Provide the (x, y) coordinate of the cell's center where the given text is located.  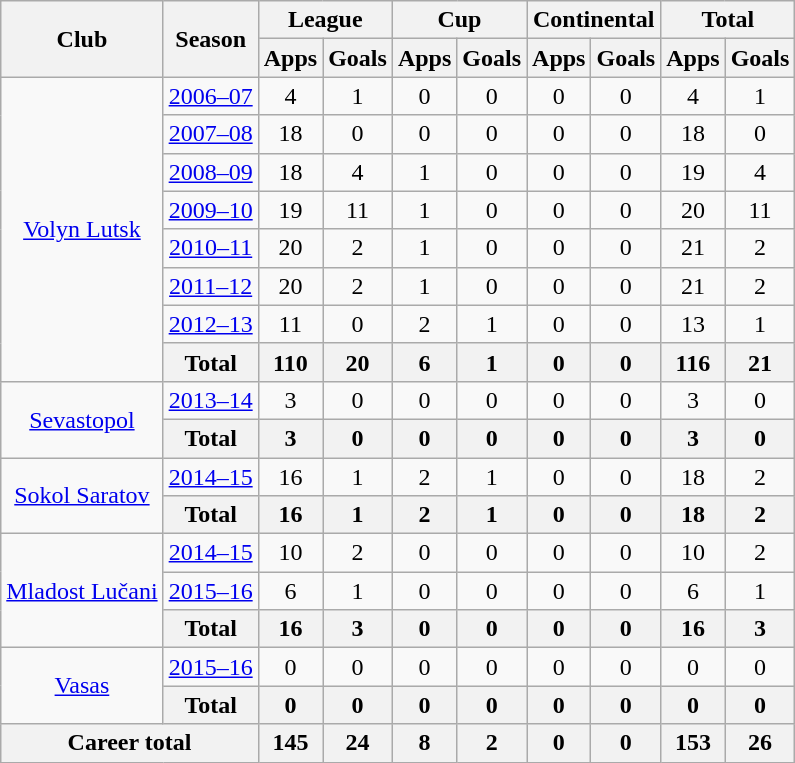
2007–08 (210, 134)
13 (693, 324)
116 (693, 362)
League (325, 20)
2010–11 (210, 248)
Mladost Lučani (82, 591)
153 (693, 743)
110 (290, 362)
2006–07 (210, 96)
2013–14 (210, 400)
Vasas (82, 686)
Career total (130, 743)
24 (358, 743)
Club (82, 39)
Continental (594, 20)
2011–12 (210, 286)
2012–13 (210, 324)
2009–10 (210, 210)
26 (760, 743)
145 (290, 743)
Cup (459, 20)
2008–09 (210, 172)
Sokol Saratov (82, 496)
8 (424, 743)
Sevastopol (82, 419)
Volyn Lutsk (82, 229)
Season (210, 39)
